Find where the given text appears and provide that cell's center as [X, Y] coordinate. 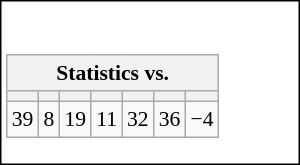
39 [23, 119]
19 [75, 119]
8 [48, 119]
11 [106, 119]
36 [170, 119]
Statistics vs. [113, 73]
Statistics vs. 39 8 19 11 32 36 −4 [150, 82]
−4 [202, 119]
32 [138, 119]
